Pinpoint the cell where the given text exists, returning its [X, Y] midpoint coordinate. 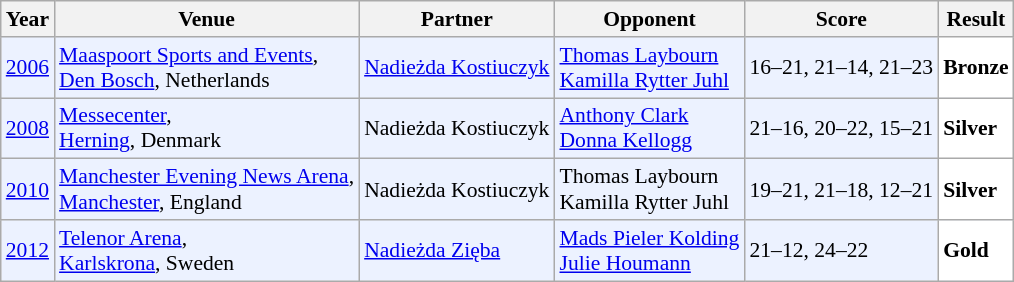
Opponent [649, 19]
Year [28, 19]
2010 [28, 190]
Gold [976, 250]
Score [841, 19]
16–21, 21–14, 21–23 [841, 68]
Anthony Clark Donna Kellogg [649, 128]
Maaspoort Sports and Events,Den Bosch, Netherlands [206, 68]
Manchester Evening News Arena,Manchester, England [206, 190]
21–16, 20–22, 15–21 [841, 128]
Telenor Arena,Karlskrona, Sweden [206, 250]
Bronze [976, 68]
2012 [28, 250]
2006 [28, 68]
Nadieżda Zięba [456, 250]
Messecenter,Herning, Denmark [206, 128]
Venue [206, 19]
Mads Pieler Kolding Julie Houmann [649, 250]
Result [976, 19]
Partner [456, 19]
21–12, 24–22 [841, 250]
2008 [28, 128]
19–21, 21–18, 12–21 [841, 190]
